Capture the cell that displays the provided text and extract its [X, Y] central coordinate. 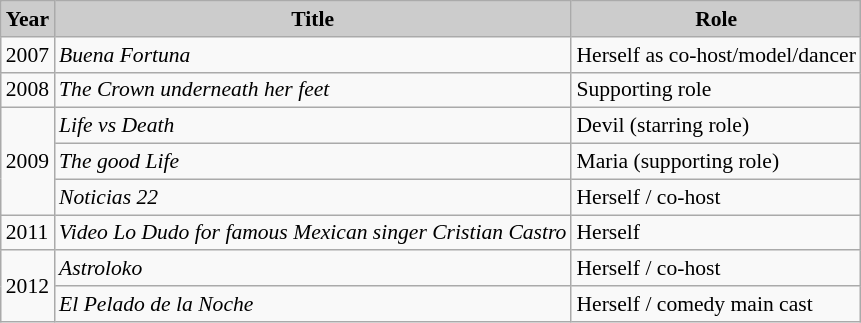
Title [312, 19]
The Crown underneath her feet [312, 90]
Maria (supporting role) [716, 162]
Herself [716, 233]
Video Lo Dudo for famous Mexican singer Cristian Castro [312, 233]
The good Life [312, 162]
2011 [28, 233]
Noticias 22 [312, 197]
2012 [28, 286]
Year [28, 19]
Herself as co-host/model/dancer [716, 55]
Herself / comedy main cast [716, 304]
Devil (starring role) [716, 126]
2007 [28, 55]
2008 [28, 90]
Life vs Death [312, 126]
Astroloko [312, 269]
Buena Fortuna [312, 55]
Role [716, 19]
El Pelado de la Noche [312, 304]
2009 [28, 162]
Supporting role [716, 90]
